From the cell containing the given text, extract its center point as (X, Y) coordinate. 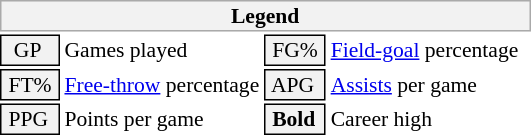
FG% (295, 50)
APG (295, 85)
GP (30, 50)
Legend (265, 16)
Games played (162, 50)
Free-throw percentage (162, 85)
Assists per game (430, 85)
FT% (30, 85)
Field-goal percentage (430, 50)
